For the text-containing cell, return its midpoint in [X, Y] coordinate format. 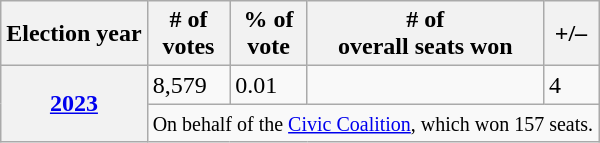
On behalf of the Civic Coalition, which won 157 seats. [372, 123]
# ofoverall seats won [425, 34]
2023 [74, 104]
+/– [570, 34]
Election year [74, 34]
% ofvote [269, 34]
# ofvotes [188, 34]
0.01 [269, 85]
8,579 [188, 85]
4 [570, 85]
